Determine the (X, Y) coordinate at the center of the cell enclosing the given text.  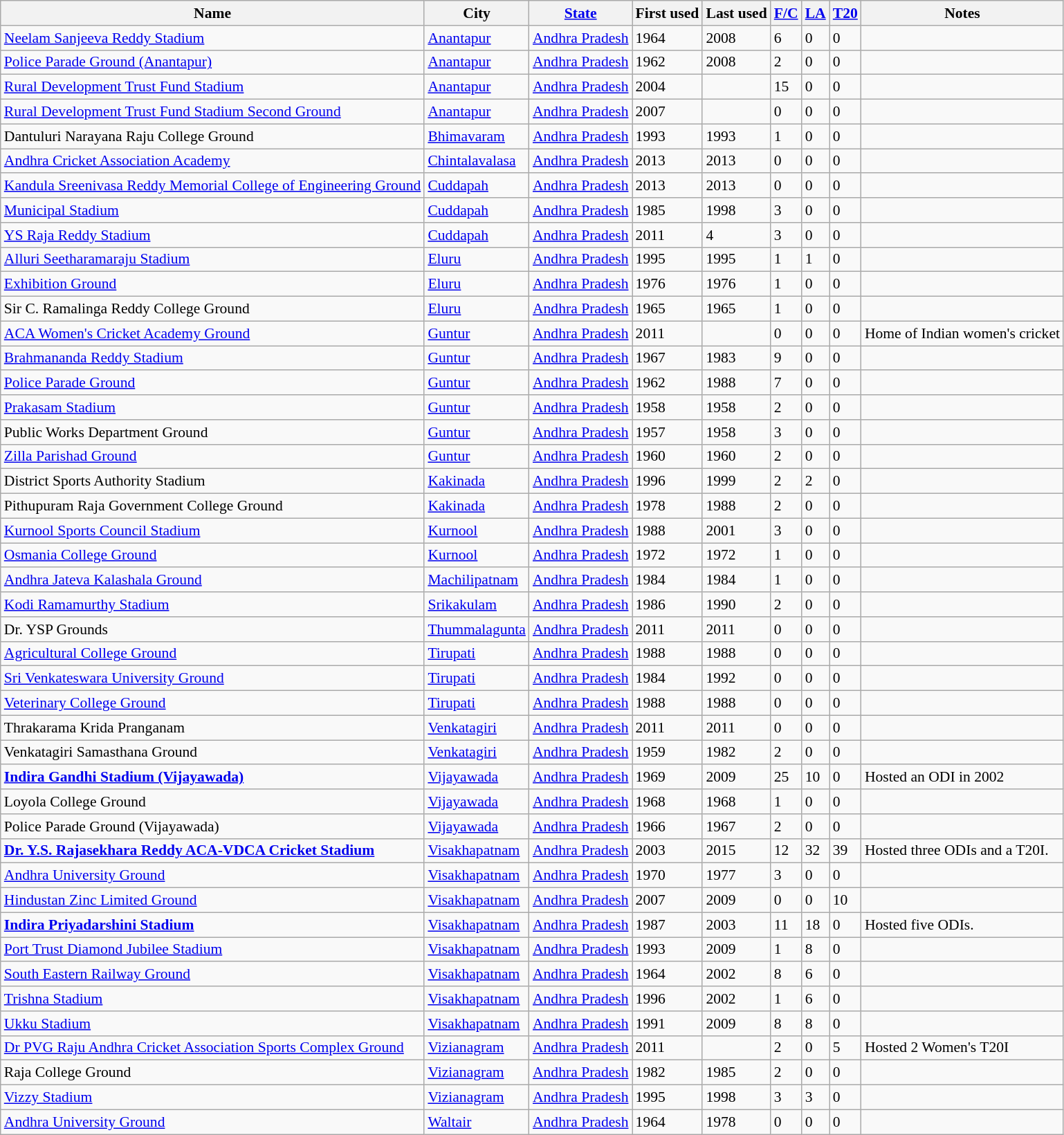
Brahmananda Reddy Stadium (213, 358)
Trishna Stadium (213, 999)
Dr PVG Raju Andhra Cricket Association Sports Complex Ground (213, 1048)
1966 (668, 827)
ACA Women's Cricket Academy Ground (213, 333)
Neelam Sanjeeva Reddy Stadium (213, 38)
LA (816, 13)
Veterinary College Ground (213, 703)
Sir C. Ramalinga Reddy College Ground (213, 309)
Public Works Department Ground (213, 432)
F/C (786, 13)
2004 (668, 87)
1969 (668, 777)
Loyola College Ground (213, 802)
7 (786, 383)
Name (213, 13)
18 (816, 925)
Kandula Sreenivasa Reddy Memorial College of Engineering Ground (213, 186)
Kurnool Sports Council Stadium (213, 530)
Hosted three ODIs and a T20I. (962, 851)
Police Parade Ground (Anantapur) (213, 62)
YS Raja Reddy Stadium (213, 235)
1986 (668, 605)
Last used (736, 13)
9 (786, 358)
State (581, 13)
Indira Priyadarshini Stadium (213, 925)
Prakasam Stadium (213, 407)
Thrakarama Krida Pranganam (213, 728)
First used (668, 13)
Ukku Stadium (213, 1024)
Andhra Cricket Association Academy (213, 161)
Thummalagunta (477, 629)
Police Parade Ground (213, 383)
25 (786, 777)
1970 (668, 876)
1987 (668, 925)
5 (845, 1048)
Vizzy Stadium (213, 1098)
District Sports Authority Stadium (213, 481)
Notes (962, 13)
1992 (736, 679)
Andhra Jateva Kalashala Ground (213, 580)
2015 (736, 851)
Venkatagiri Samasthana Ground (213, 753)
Raja College Ground (213, 1073)
Hosted an ODI in 2002 (962, 777)
Dr. YSP Grounds (213, 629)
Waltair (477, 1122)
1957 (668, 432)
Rural Development Trust Fund Stadium (213, 87)
Dantuluri Narayana Raju College Ground (213, 136)
1983 (736, 358)
Chintalavalasa (477, 161)
Osmania College Ground (213, 555)
Sri Venkateswara University Ground (213, 679)
Dr. Y.S. Rajasekhara Reddy ACA-VDCA Cricket Stadium (213, 851)
Indira Gandhi Stadium (Vijayawada) (213, 777)
39 (845, 851)
15 (786, 87)
Hosted five ODIs. (962, 925)
1959 (668, 753)
32 (816, 851)
2001 (736, 530)
Kodi Ramamurthy Stadium (213, 605)
1990 (736, 605)
Rural Development Trust Fund Stadium Second Ground (213, 112)
Home of Indian women's cricket (962, 333)
Hindustan Zinc Limited Ground (213, 901)
1999 (736, 481)
City (477, 13)
Zilla Parishad Ground (213, 456)
1977 (736, 876)
Port Trust Diamond Jubilee Stadium (213, 950)
Pithupuram Raja Government College Ground (213, 506)
1991 (668, 1024)
11 (786, 925)
Hosted 2 Women's T20I (962, 1048)
Agricultural College Ground (213, 654)
Bhimavaram (477, 136)
Municipal Stadium (213, 210)
Exhibition Ground (213, 284)
South Eastern Railway Ground (213, 975)
12 (786, 851)
Alluri Seetharamaraju Stadium (213, 259)
T20 (845, 13)
Police Parade Ground (Vijayawada) (213, 827)
4 (736, 235)
Srikakulam (477, 605)
Machilipatnam (477, 580)
